Return the (X, Y) coordinate for the center point of the cell that contains the specified text.  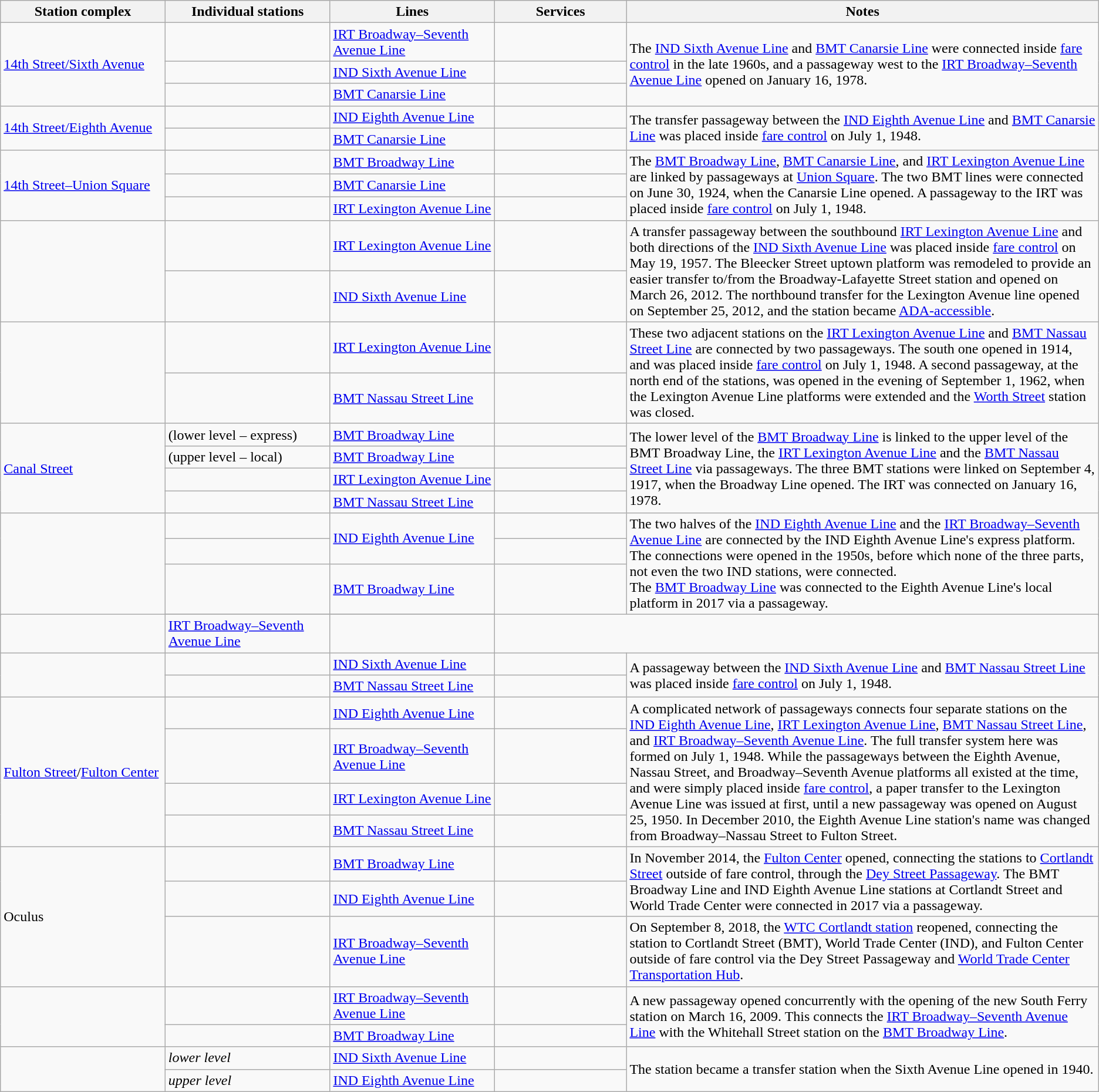
14th Street–Union Square (83, 186)
The station became a transfer station when the Sixth Avenue Line opened in 1940. (862, 1069)
Station complex (83, 12)
14th Street/Eighth Avenue (83, 128)
Services (560, 12)
The transfer passageway between the IND Eighth Avenue Line and BMT Canarsie Line was placed inside fare control on July 1, 1948. (862, 128)
A passageway between the IND Sixth Avenue Line and BMT Nassau Street Line was placed inside fare control on July 1, 1948. (862, 675)
lower level (248, 1058)
(lower level – express) (248, 434)
Oculus (83, 916)
Canal Street (83, 468)
upper level (248, 1080)
Fulton Street/Fulton Center (83, 772)
Lines (412, 12)
(upper level – local) (248, 457)
Notes (862, 12)
14th Street/Sixth Avenue (83, 65)
Individual stations (248, 12)
